Determine the [x, y] coordinate at the center of the cell enclosing the given text.  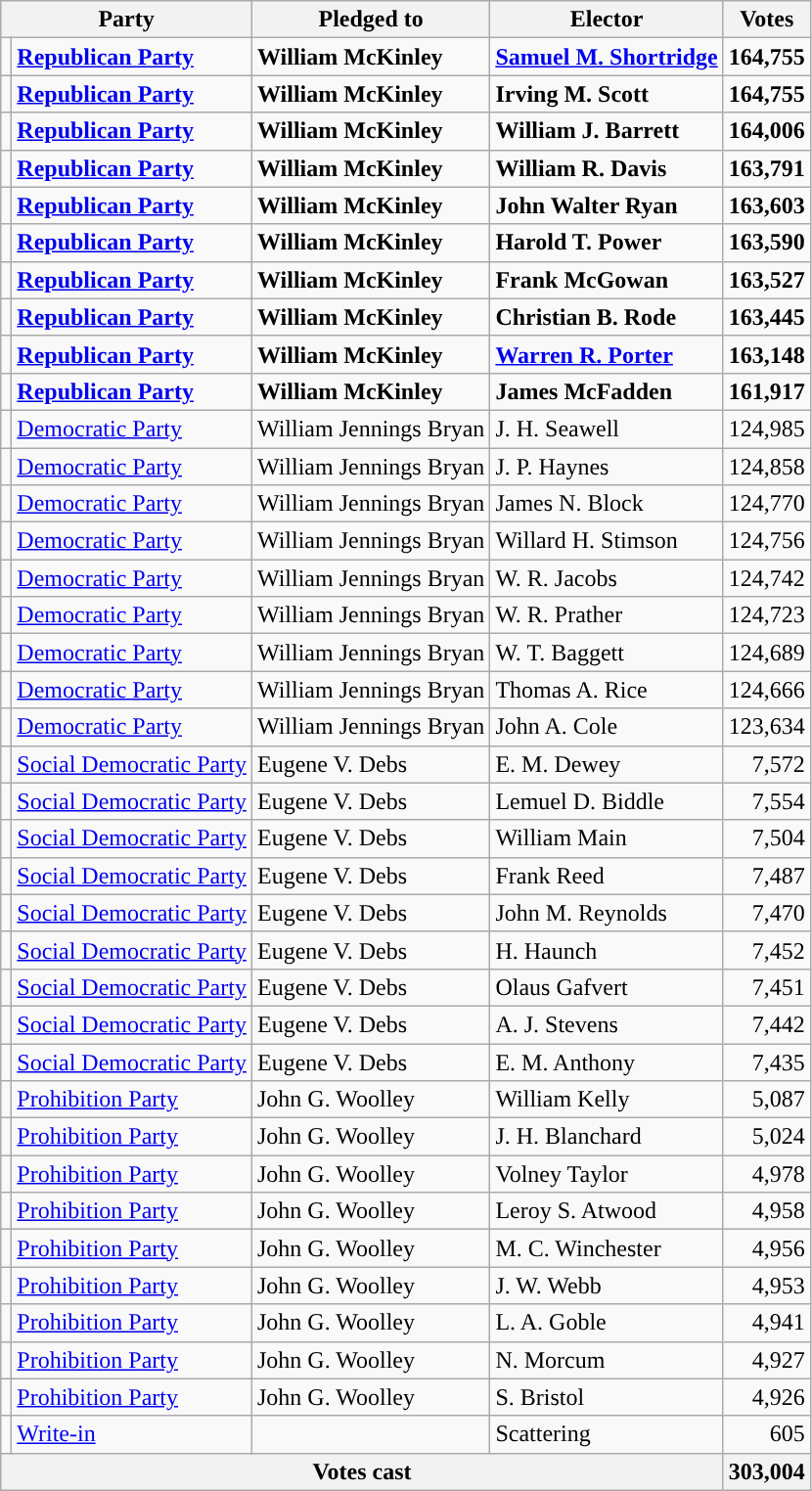
J. H. Blanchard [607, 1137]
S. Bristol [607, 1397]
124,756 [767, 541]
N. Morcum [607, 1360]
163,791 [767, 168]
7,470 [767, 913]
Scattering [607, 1434]
A. J. Stevens [607, 1024]
Write-in [132, 1434]
4,953 [767, 1286]
163,445 [767, 317]
Christian B. Rode [607, 317]
H. Haunch [607, 950]
M. C. Winchester [607, 1248]
4,941 [767, 1323]
Warren R. Porter [607, 354]
Leroy S. Atwood [607, 1211]
7,504 [767, 838]
4,978 [767, 1174]
Olaus Gafvert [607, 987]
7,435 [767, 1062]
124,770 [767, 504]
7,451 [767, 987]
164,006 [767, 131]
William R. Davis [607, 168]
Party [127, 20]
Lemuel D. Biddle [607, 801]
Pledged to [370, 20]
7,487 [767, 876]
Volney Taylor [607, 1174]
123,634 [767, 727]
E. M. Anthony [607, 1062]
W. T. Baggett [607, 653]
John Walter Ryan [607, 205]
124,985 [767, 429]
163,603 [767, 205]
E. M. Dewey [607, 764]
7,442 [767, 1024]
124,666 [767, 690]
124,858 [767, 467]
5,024 [767, 1137]
James N. Block [607, 504]
4,956 [767, 1248]
Samuel M. Shortridge [607, 57]
Votes cast [362, 1471]
Irving M. Scott [607, 94]
Frank Reed [607, 876]
J. W. Webb [607, 1286]
Harold T. Power [607, 243]
124,723 [767, 615]
Willard H. Stimson [607, 541]
Thomas A. Rice [607, 690]
5,087 [767, 1100]
John M. Reynolds [607, 913]
J. P. Haynes [607, 467]
Votes [767, 20]
7,452 [767, 950]
303,004 [767, 1471]
4,927 [767, 1360]
161,917 [767, 391]
W. R. Prather [607, 615]
W. R. Jacobs [607, 578]
4,926 [767, 1397]
7,572 [767, 764]
J. H. Seawell [607, 429]
James McFadden [607, 391]
124,742 [767, 578]
Frank McGowan [607, 280]
John A. Cole [607, 727]
L. A. Goble [607, 1323]
William J. Barrett [607, 131]
Elector [607, 20]
163,148 [767, 354]
4,958 [767, 1211]
124,689 [767, 653]
7,554 [767, 801]
605 [767, 1434]
163,527 [767, 280]
163,590 [767, 243]
William Kelly [607, 1100]
William Main [607, 838]
